Scan for the cell matching the given text and deliver its [x, y] coordinate at center. 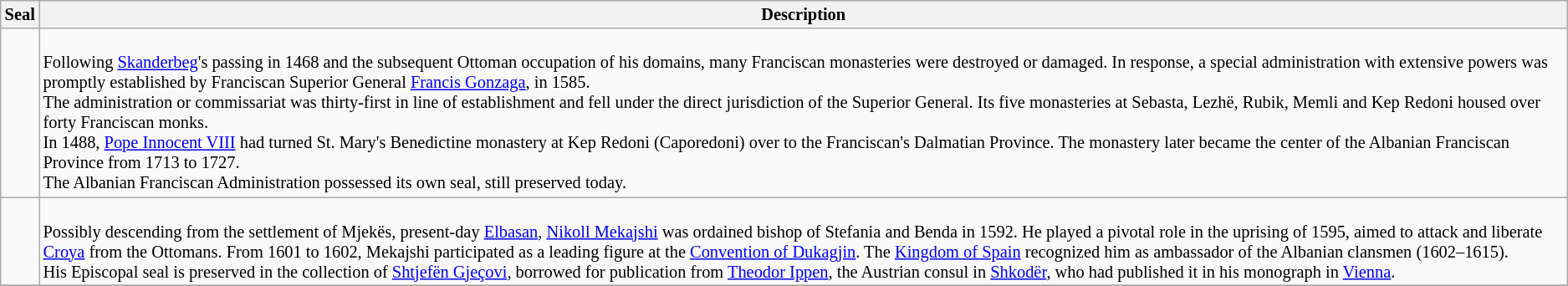
Seal [20, 14]
Description [804, 14]
